Capture the cell that displays the provided text and extract its (X, Y) central coordinate. 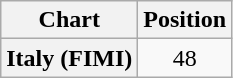
Italy (FIMI) (70, 58)
Position (185, 20)
48 (185, 58)
Chart (70, 20)
